From the cell containing the given text, extract its center point as [X, Y] coordinate. 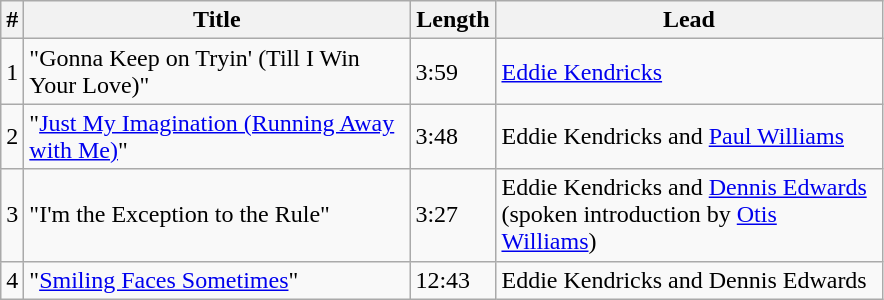
"I'm the Exception to the Rule" [217, 215]
Length [453, 20]
3:48 [453, 136]
3:59 [453, 72]
Eddie Kendricks [689, 72]
"Just My Imagination (Running Away with Me)" [217, 136]
1 [12, 72]
Lead [689, 20]
Eddie Kendricks and Dennis Edwards [689, 280]
# [12, 20]
Eddie Kendricks and Paul Williams [689, 136]
Title [217, 20]
3:27 [453, 215]
4 [12, 280]
3 [12, 215]
"Smiling Faces Sometimes" [217, 280]
2 [12, 136]
12:43 [453, 280]
Eddie Kendricks and Dennis Edwards (spoken introduction by Otis Williams) [689, 215]
"Gonna Keep on Tryin' (Till I Win Your Love)" [217, 72]
